Scan for the cell matching the given text and deliver its (x, y) coordinate at center. 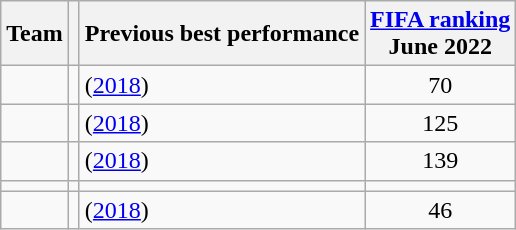
70 (440, 85)
139 (440, 161)
46 (440, 210)
Previous best performance (222, 34)
Team (35, 34)
FIFA rankingJune 2022 (440, 34)
125 (440, 123)
